Detect which cell encompasses the target text, then output its [x, y] center coordinate. 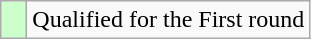
Qualified for the First round [168, 20]
